Capture the cell that displays the provided text and extract its (X, Y) central coordinate. 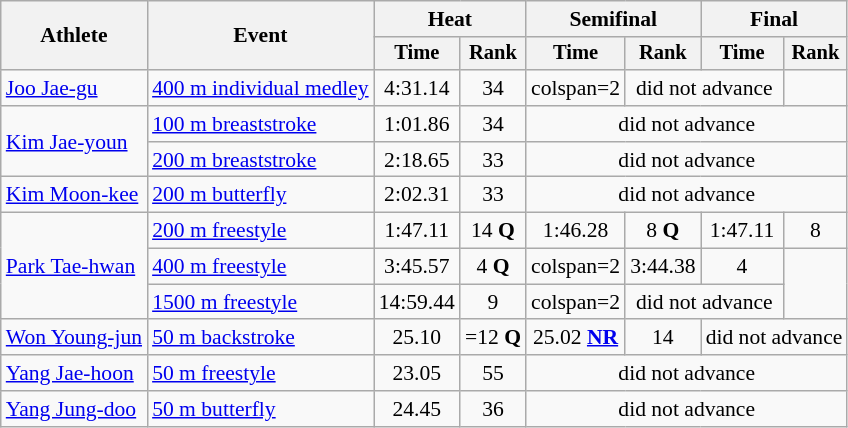
2:02.31 (417, 195)
9 (493, 302)
23.05 (417, 373)
400 m freestyle (260, 267)
25.10 (417, 338)
Yang Jung-doo (74, 409)
3:44.38 (662, 267)
Athlete (74, 36)
Yang Jae-hoon (74, 373)
Semifinal (614, 19)
200 m breaststroke (260, 160)
4:31.14 (417, 88)
Kim Jae-youn (74, 142)
Won Young-jun (74, 338)
3:45.57 (417, 267)
=12 Q (493, 338)
400 m individual medley (260, 88)
36 (493, 409)
25.02 NR (576, 338)
Final (774, 19)
50 m freestyle (260, 373)
Kim Moon-kee (74, 195)
1500 m freestyle (260, 302)
14 (662, 338)
4 (742, 267)
50 m butterfly (260, 409)
14 Q (493, 231)
50 m backstroke (260, 338)
24.45 (417, 409)
200 m butterfly (260, 195)
Joo Jae-gu (74, 88)
Heat (450, 19)
8 (815, 231)
55 (493, 373)
200 m freestyle (260, 231)
8 Q (662, 231)
Park Tae-hwan (74, 266)
2:18.65 (417, 160)
1:01.86 (417, 124)
100 m breaststroke (260, 124)
Event (260, 36)
4 Q (493, 267)
1:46.28 (576, 231)
14:59.44 (417, 302)
